Return (X, Y) of the center of cell containing provided text 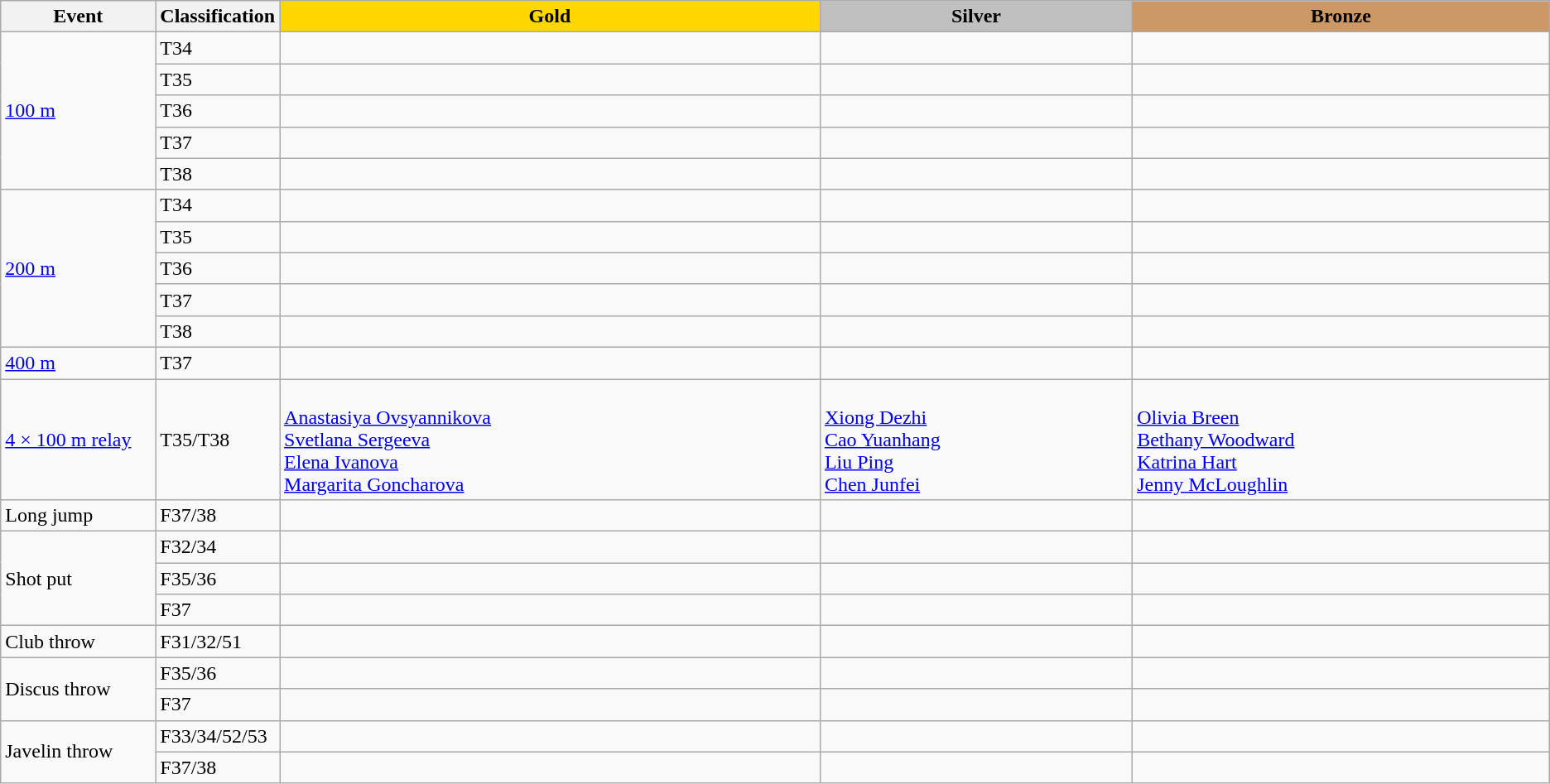
Event (78, 17)
Discus throw (78, 689)
F31/32/51 (218, 642)
100 m (78, 111)
Bronze (1341, 17)
Classification (218, 17)
Olivia BreenBethany WoodwardKatrina HartJenny McLoughlin (1341, 440)
200 m (78, 268)
F32/34 (218, 547)
Javelin throw (78, 752)
Xiong DezhiCao YuanhangLiu PingChen Junfei (975, 440)
Silver (975, 17)
T35/T38 (218, 440)
Club throw (78, 642)
F33/34/52/53 (218, 736)
Shot put (78, 579)
Gold (550, 17)
Anastasiya OvsyannikovaSvetlana SergeevaElena IvanovaMargarita Goncharova (550, 440)
Long jump (78, 516)
400 m (78, 363)
4 × 100 m relay (78, 440)
